Provide the (X, Y) coordinate of the cell's center where the given text is located.  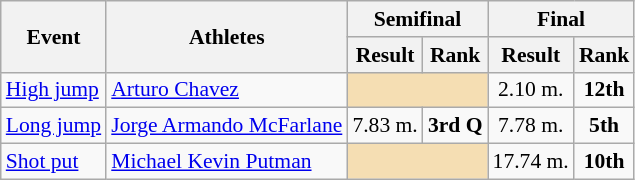
Semifinal (417, 19)
Final (562, 19)
12th (604, 90)
10th (604, 162)
7.83 m. (384, 126)
Shot put (54, 162)
7.78 m. (531, 126)
Athletes (226, 36)
Jorge Armando McFarlane (226, 126)
Event (54, 36)
High jump (54, 90)
2.10 m. (531, 90)
17.74 m. (531, 162)
Michael Kevin Putman (226, 162)
3rd Q (456, 126)
Arturo Chavez (226, 90)
5th (604, 126)
Long jump (54, 126)
